Extract the [X, Y] coordinate from the center of the cell holding the provided text.  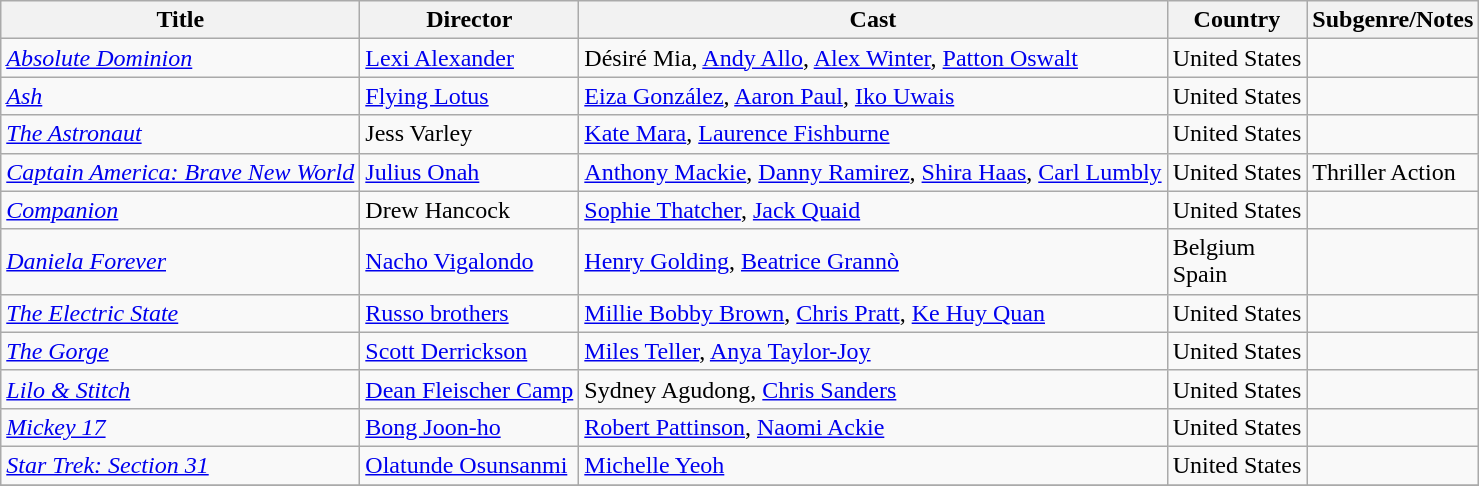
Millie Bobby Brown, Chris Pratt, Ke Huy Quan [873, 313]
Drew Hancock [470, 210]
Captain America: Brave New World [180, 172]
Eiza González, Aaron Paul, Iko Uwais [873, 96]
The Astronaut [180, 134]
Julius Onah [470, 172]
Désiré Mia, Andy Allo, Alex Winter, Patton Oswalt [873, 58]
Cast [873, 20]
Daniela Forever [180, 262]
Henry Golding, Beatrice Grannò [873, 262]
Lilo & Stitch [180, 389]
The Gorge [180, 351]
Sydney Agudong, Chris Sanders [873, 389]
Russo brothers [470, 313]
Star Trek: Section 31 [180, 465]
Absolute Dominion [180, 58]
Companion [180, 210]
Bong Joon-ho [470, 427]
Nacho Vigalondo [470, 262]
Kate Mara, Laurence Fishburne [873, 134]
Thriller Action [1393, 172]
Scott Derrickson [470, 351]
Anthony Mackie, Danny Ramirez, Shira Haas, Carl Lumbly [873, 172]
Robert Pattinson, Naomi Ackie [873, 427]
Subgenre/Notes [1393, 20]
Director [470, 20]
Sophie Thatcher, Jack Quaid [873, 210]
Country [1237, 20]
Miles Teller, Anya Taylor-Joy [873, 351]
Olatunde Osunsanmi [470, 465]
Lexi Alexander [470, 58]
Ash [180, 96]
Mickey 17 [180, 427]
Flying Lotus [470, 96]
Title [180, 20]
Jess Varley [470, 134]
BelgiumSpain [1237, 262]
Dean Fleischer Camp [470, 389]
Michelle Yeoh [873, 465]
The Electric State [180, 313]
